Locate the cell with the specified text and output its (X, Y) center coordinate. 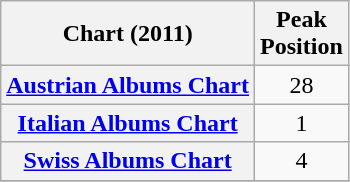
Chart (2011) (128, 34)
4 (302, 161)
28 (302, 85)
Italian Albums Chart (128, 123)
Swiss Albums Chart (128, 161)
Austrian Albums Chart (128, 85)
1 (302, 123)
PeakPosition (302, 34)
